Find where the given text appears and provide that cell's center as (x, y) coordinate. 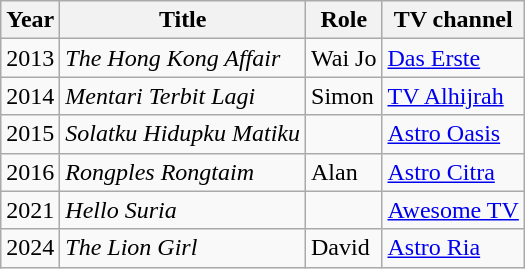
2016 (30, 172)
Simon (344, 96)
Alan (344, 172)
The Hong Kong Affair (183, 58)
Mentari Terbit Lagi (183, 96)
David (344, 248)
Das Erste (453, 58)
2024 (30, 248)
Solatku Hidupku Matiku (183, 134)
2021 (30, 210)
Hello Suria (183, 210)
Year (30, 20)
TV channel (453, 20)
2015 (30, 134)
Wai Jo (344, 58)
Astro Citra (453, 172)
Role (344, 20)
Rongples Rongtaim (183, 172)
The Lion Girl (183, 248)
2014 (30, 96)
Awesome TV (453, 210)
Astro Oasis (453, 134)
Astro Ria (453, 248)
2013 (30, 58)
TV Alhijrah (453, 96)
Title (183, 20)
